Provide the (X, Y) coordinate of the cell's center where the given text is located.  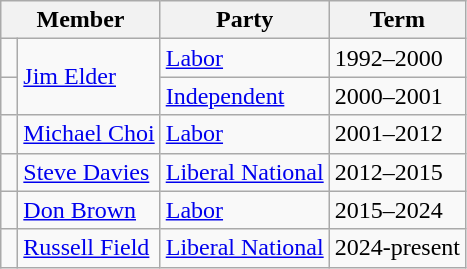
2015–2024 (397, 210)
Russell Field (89, 248)
Michael Choi (89, 134)
Don Brown (89, 210)
Jim Elder (89, 77)
Member (80, 20)
Steve Davies (89, 172)
Independent (244, 96)
Party (244, 20)
Term (397, 20)
2024-present (397, 248)
2001–2012 (397, 134)
2012–2015 (397, 172)
2000–2001 (397, 96)
1992–2000 (397, 58)
